From the cell containing the given text, extract its center point as [x, y] coordinate. 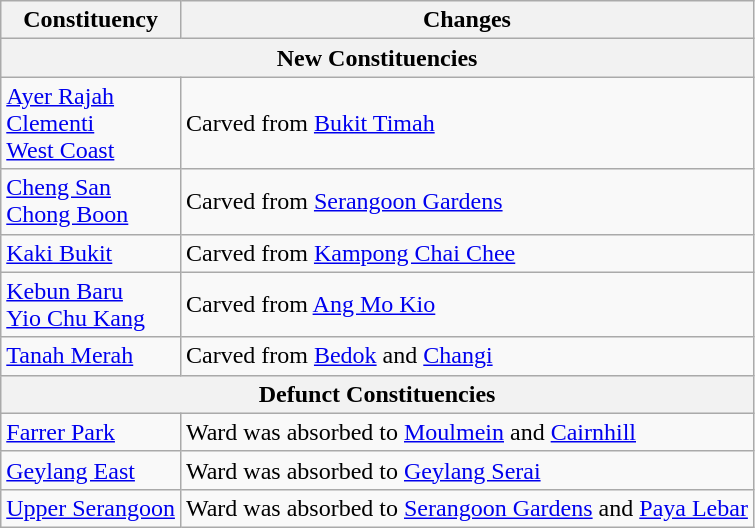
Carved from Bedok and Changi [466, 356]
Ward was absorbed to Moulmein and Cairnhill [466, 432]
Ayer RajahClementiWest Coast [91, 123]
Ward was absorbed to Serangoon Gardens and Paya Lebar [466, 508]
Upper Serangoon [91, 508]
Carved from Bukit Timah [466, 123]
Ward was absorbed to Geylang Serai [466, 470]
Defunct Constituencies [378, 394]
Carved from Kampong Chai Chee [466, 253]
Farrer Park [91, 432]
Kebun BaruYio Chu Kang [91, 304]
Cheng SanChong Boon [91, 202]
New Constituencies [378, 58]
Geylang East [91, 470]
Carved from Serangoon Gardens [466, 202]
Kaki Bukit [91, 253]
Carved from Ang Mo Kio [466, 304]
Tanah Merah [91, 356]
Changes [466, 20]
Constituency [91, 20]
